Return the [X, Y] coordinate for the center point of the cell that contains the specified text.  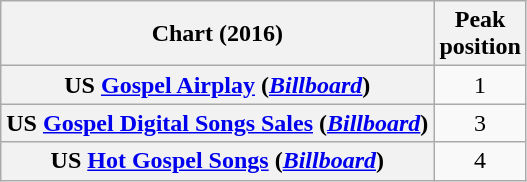
1 [480, 85]
Chart (2016) [218, 34]
Peak position [480, 34]
3 [480, 123]
US Hot Gospel Songs (Billboard) [218, 161]
US Gospel Digital Songs Sales (Billboard) [218, 123]
US Gospel Airplay (Billboard) [218, 85]
4 [480, 161]
